Detect which cell encompasses the target text, then output its (X, Y) center coordinate. 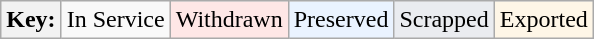
In Service (116, 20)
Key: (31, 20)
Withdrawn (229, 20)
Exported (544, 20)
Preserved (341, 20)
Scrapped (444, 20)
